For the text-containing cell, return its midpoint in (x, y) coordinate format. 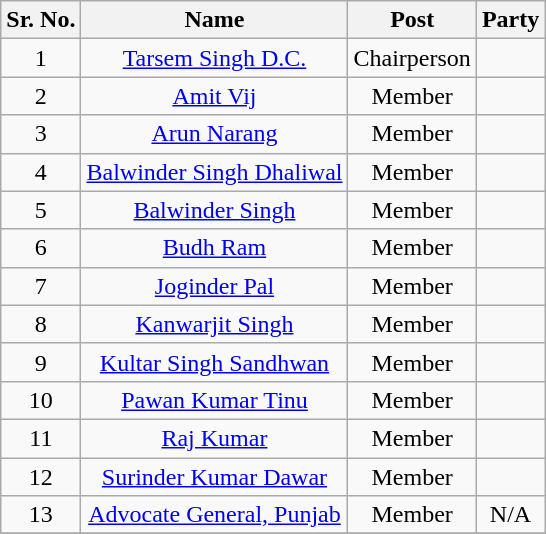
Advocate General, Punjab (214, 515)
7 (41, 286)
Pawan Kumar Tinu (214, 400)
Surinder Kumar Dawar (214, 477)
11 (41, 438)
Sr. No. (41, 20)
Chairperson (412, 58)
1 (41, 58)
Balwinder Singh (214, 210)
Kanwarjit Singh (214, 324)
6 (41, 248)
3 (41, 134)
Tarsem Singh D.C. (214, 58)
Joginder Pal (214, 286)
13 (41, 515)
12 (41, 477)
10 (41, 400)
Raj Kumar (214, 438)
N/A (510, 515)
Amit Vij (214, 96)
4 (41, 172)
9 (41, 362)
8 (41, 324)
5 (41, 210)
2 (41, 96)
Party (510, 20)
Balwinder Singh Dhaliwal (214, 172)
Kultar Singh Sandhwan (214, 362)
Budh Ram (214, 248)
Name (214, 20)
Arun Narang (214, 134)
Post (412, 20)
